Output the [X, Y] coordinate of the center of the cell containing the given text.  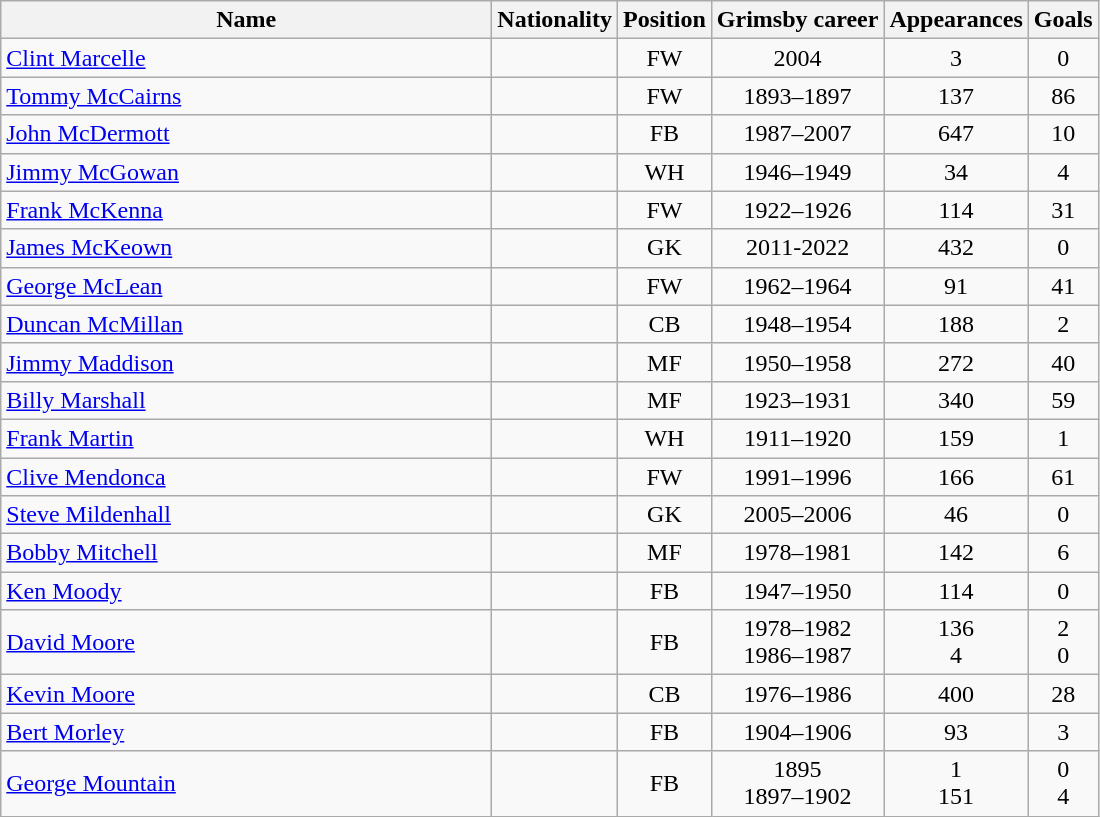
40 [1063, 362]
2005–2006 [798, 515]
1947–1950 [798, 591]
272 [956, 362]
Tommy McCairns [246, 96]
Name [246, 20]
Billy Marshall [246, 400]
Duncan McMillan [246, 324]
George McLean [246, 286]
1991–1996 [798, 477]
Clive Mendonca [246, 477]
Ken Moody [246, 591]
2011-2022 [798, 248]
1 [1063, 438]
340 [956, 400]
James McKeown [246, 248]
28 [1063, 694]
137 [956, 96]
Frank Martin [246, 438]
Frank McKenna [246, 210]
Position [665, 20]
George Mountain [246, 784]
Jimmy Maddison [246, 362]
1904–1906 [798, 732]
1978–1981 [798, 553]
6 [1063, 553]
Nationality [555, 20]
91 [956, 286]
31 [1063, 210]
2 [1063, 324]
1950–1958 [798, 362]
20 [1063, 642]
1978–19821986–1987 [798, 642]
Jimmy McGowan [246, 172]
432 [956, 248]
61 [1063, 477]
93 [956, 732]
4 [1063, 172]
1893–1897 [798, 96]
34 [956, 172]
Steve Mildenhall [246, 515]
18951897–1902 [798, 784]
Clint Marcelle [246, 58]
46 [956, 515]
1151 [956, 784]
1987–2007 [798, 134]
1922–1926 [798, 210]
1911–1920 [798, 438]
Appearances [956, 20]
10 [1063, 134]
1364 [956, 642]
John McDermott [246, 134]
1948–1954 [798, 324]
86 [1063, 96]
142 [956, 553]
1976–1986 [798, 694]
400 [956, 694]
Kevin Moore [246, 694]
166 [956, 477]
1923–1931 [798, 400]
188 [956, 324]
647 [956, 134]
1962–1964 [798, 286]
Bert Morley [246, 732]
04 [1063, 784]
2004 [798, 58]
Grimsby career [798, 20]
159 [956, 438]
Bobby Mitchell [246, 553]
Goals [1063, 20]
1946–1949 [798, 172]
41 [1063, 286]
David Moore [246, 642]
59 [1063, 400]
